Pinpoint the cell where the given text exists, returning its (X, Y) midpoint coordinate. 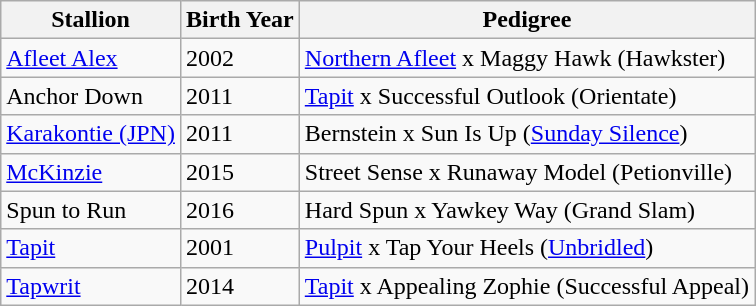
Northern Afleet x Maggy Hawk (Hawkster) (526, 58)
Tapit (91, 248)
Spun to Run (91, 210)
Pulpit x Tap Your Heels (Unbridled) (526, 248)
2001 (240, 248)
McKinzie (91, 172)
Tapit x Appealing Zophie (Successful Appeal) (526, 286)
Stallion (91, 20)
Street Sense x Runaway Model (Petionville) (526, 172)
2002 (240, 58)
Pedigree (526, 20)
Afleet Alex (91, 58)
Bernstein x Sun Is Up (Sunday Silence) (526, 134)
Karakontie (JPN) (91, 134)
2015 (240, 172)
Anchor Down (91, 96)
Tapwrit (91, 286)
Hard Spun x Yawkey Way (Grand Slam) (526, 210)
2016 (240, 210)
2014 (240, 286)
Tapit x Successful Outlook (Orientate) (526, 96)
Birth Year (240, 20)
